Find where the given text appears and provide that cell's center as [X, Y] coordinate. 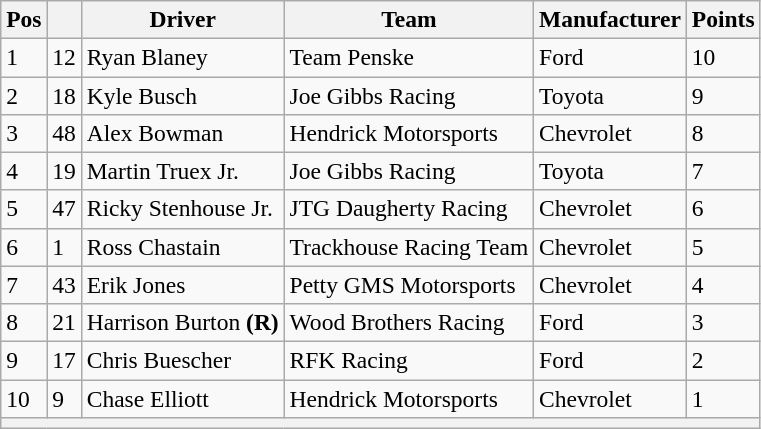
19 [64, 171]
Pos [24, 19]
Erik Jones [182, 285]
Martin Truex Jr. [182, 171]
Team [408, 19]
Team Penske [408, 57]
17 [64, 360]
21 [64, 322]
Wood Brothers Racing [408, 322]
Ryan Blaney [182, 57]
43 [64, 285]
48 [64, 133]
RFK Racing [408, 360]
Ricky Stenhouse Jr. [182, 209]
Chase Elliott [182, 398]
12 [64, 57]
47 [64, 209]
Alex Bowman [182, 133]
Harrison Burton (R) [182, 322]
JTG Daugherty Racing [408, 209]
Driver [182, 19]
18 [64, 95]
Petty GMS Motorsports [408, 285]
Kyle Busch [182, 95]
Manufacturer [610, 19]
Trackhouse Racing Team [408, 247]
Points [723, 19]
Chris Buescher [182, 360]
Ross Chastain [182, 247]
